Find where the given text appears and provide that cell's center as (X, Y) coordinate. 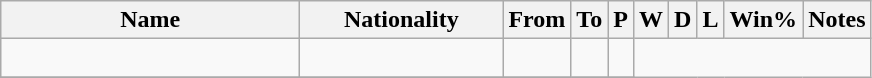
From (537, 20)
W (650, 20)
L (710, 20)
Win% (764, 20)
P (621, 20)
Name (150, 20)
To (590, 20)
Notes (837, 20)
Nationality (402, 20)
D (682, 20)
